Scan for the cell matching the given text and deliver its (X, Y) coordinate at center. 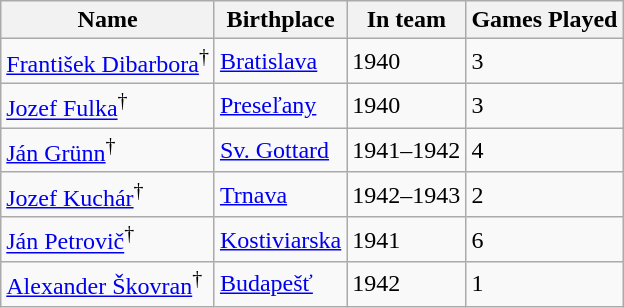
Games Played (544, 20)
Trnava (280, 194)
1942 (406, 284)
Birthplace (280, 20)
1941 (406, 240)
2 (544, 194)
Bratislava (280, 62)
In team (406, 20)
1941–1942 (406, 150)
4 (544, 150)
Preseľany (280, 106)
Kostiviarska (280, 240)
Alexander Škovran† (108, 284)
1 (544, 284)
Budapešť (280, 284)
Ján Grünn† (108, 150)
Jozef Kuchár† (108, 194)
František Dibarbora† (108, 62)
Name (108, 20)
6 (544, 240)
Sv. Gottard (280, 150)
1942–1943 (406, 194)
Ján Petrovič† (108, 240)
Jozef Fulka† (108, 106)
